Extract the [X, Y] coordinate from the center of the cell holding the provided text.  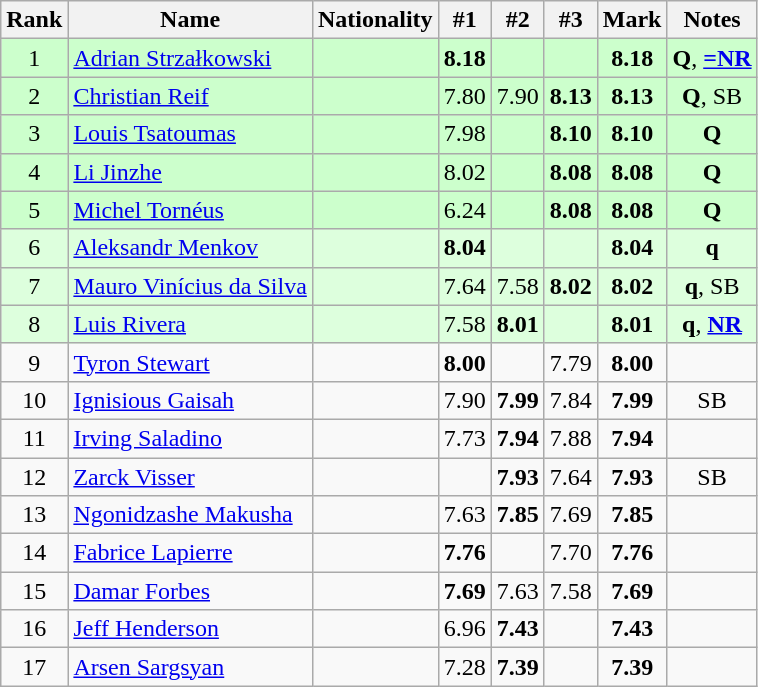
8 [34, 324]
#1 [464, 20]
Notes [712, 20]
Name [190, 20]
4 [34, 172]
15 [34, 591]
Adrian Strzałkowski [190, 58]
12 [34, 477]
Q, SB [712, 96]
q, NR [712, 324]
11 [34, 438]
Rank [34, 20]
Mark [632, 20]
Li Jinzhe [190, 172]
3 [34, 134]
7.84 [570, 400]
#3 [570, 20]
9 [34, 362]
Aleksandr Menkov [190, 248]
Damar Forbes [190, 591]
Jeff Henderson [190, 629]
Luis Rivera [190, 324]
13 [34, 515]
Arsen Sargsyan [190, 667]
Ngonidzashe Makusha [190, 515]
1 [34, 58]
7.73 [464, 438]
Michel Tornéus [190, 210]
7.70 [570, 553]
6 [34, 248]
7.88 [570, 438]
Ignisious Gaisah [190, 400]
6.96 [464, 629]
14 [34, 553]
Tyron Stewart [190, 362]
Mauro Vinícius da Silva [190, 286]
7.28 [464, 667]
16 [34, 629]
Irving Saladino [190, 438]
7 [34, 286]
#2 [518, 20]
7.80 [464, 96]
Zarck Visser [190, 477]
Q, =NR [712, 58]
q [712, 248]
Christian Reif [190, 96]
10 [34, 400]
5 [34, 210]
Nationality [375, 20]
7.98 [464, 134]
Louis Tsatoumas [190, 134]
2 [34, 96]
17 [34, 667]
q, SB [712, 286]
7.79 [570, 362]
Fabrice Lapierre [190, 553]
6.24 [464, 210]
